Find where the given text appears and provide that cell's center as [x, y] coordinate. 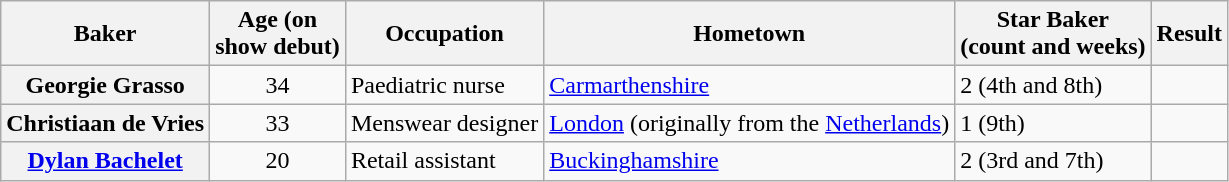
Result [1189, 34]
Retail assistant [444, 161]
Paediatric nurse [444, 85]
Georgie Grasso [106, 85]
Christiaan de Vries [106, 123]
Buckinghamshire [750, 161]
Baker [106, 34]
2 (3rd and 7th) [1053, 161]
Menswear designer [444, 123]
Carmarthenshire [750, 85]
London (originally from the Netherlands) [750, 123]
2 (4th and 8th) [1053, 85]
Occupation [444, 34]
20 [278, 161]
1 (9th) [1053, 123]
Hometown [750, 34]
33 [278, 123]
34 [278, 85]
Star Baker(count and weeks) [1053, 34]
Age (onshow debut) [278, 34]
Dylan Bachelet [106, 161]
